Locate the cell with the specified text and output its (x, y) center coordinate. 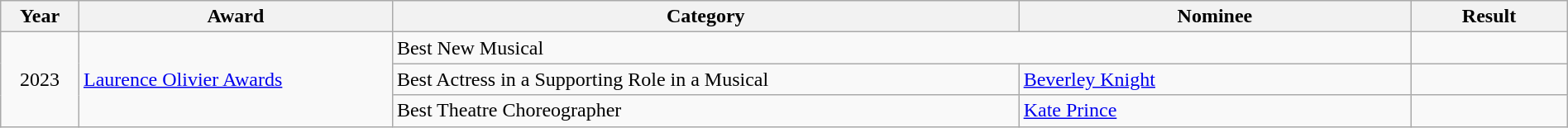
Best Actress in a Supporting Role in a Musical (705, 79)
Award (235, 17)
2023 (40, 79)
Best Theatre Choreographer (705, 111)
Beverley Knight (1215, 79)
Result (1489, 17)
Kate Prince (1215, 111)
Best New Musical (901, 48)
Laurence Olivier Awards (235, 79)
Nominee (1215, 17)
Category (705, 17)
Year (40, 17)
